Extract the (X, Y) coordinate from the center of the cell holding the provided text.  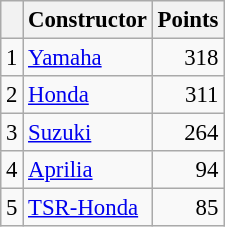
3 (12, 133)
94 (188, 170)
311 (188, 95)
4 (12, 170)
Constructor (88, 20)
Points (188, 20)
85 (188, 208)
2 (12, 95)
Yamaha (88, 58)
1 (12, 58)
318 (188, 58)
Suzuki (88, 133)
TSR-Honda (88, 208)
Honda (88, 95)
Aprilia (88, 170)
5 (12, 208)
264 (188, 133)
